Scan for the cell matching the given text and deliver its (X, Y) coordinate at center. 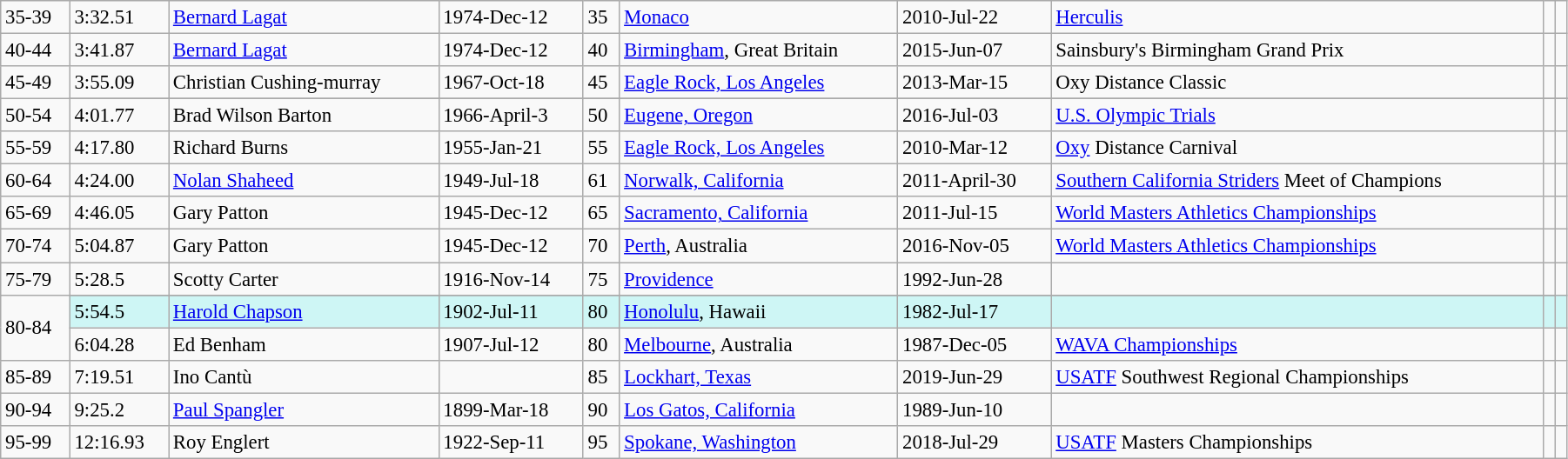
1902-Jul-11 (511, 311)
4:17.80 (118, 148)
Lockhart, Texas (759, 376)
75 (601, 279)
Christian Cushing-murray (304, 83)
2015-Jun-07 (975, 50)
Roy Englert (304, 442)
Spokane, Washington (759, 442)
2011-Jul-15 (975, 213)
60-64 (35, 181)
Norwalk, California (759, 181)
Southern California Striders Meet of Champions (1297, 181)
Ino Cantù (304, 376)
Ed Benham (304, 344)
90 (601, 409)
1967-Oct-18 (511, 83)
2010-Mar-12 (975, 148)
12:16.93 (118, 442)
Perth, Australia (759, 246)
70-74 (35, 246)
Herculis (1297, 17)
Los Gatos, California (759, 409)
1907-Jul-12 (511, 344)
80-84 (35, 327)
Scotty Carter (304, 279)
85 (601, 376)
Providence (759, 279)
Melbourne, Australia (759, 344)
65 (601, 213)
1955-Jan-21 (511, 148)
70 (601, 246)
95 (601, 442)
40 (601, 50)
4:01.77 (118, 116)
2011-April-30 (975, 181)
1992-Jun-28 (975, 279)
U.S. Olympic Trials (1297, 116)
2019-Jun-29 (975, 376)
85-89 (35, 376)
2016-Jul-03 (975, 116)
Harold Chapson (304, 311)
2018-Jul-29 (975, 442)
1922-Sep-11 (511, 442)
Nolan Shaheed (304, 181)
55 (601, 148)
50 (601, 116)
40-44 (35, 50)
Brad Wilson Barton (304, 116)
Paul Spangler (304, 409)
USATF Southwest Regional Championships (1297, 376)
USATF Masters Championships (1297, 442)
WAVA Championships (1297, 344)
6:04.28 (118, 344)
Oxy Distance Carnival (1297, 148)
4:46.05 (118, 213)
65-69 (35, 213)
45-49 (35, 83)
1987-Dec-05 (975, 344)
55-59 (35, 148)
1899-Mar-18 (511, 409)
Honolulu, Hawaii (759, 311)
1966-April-3 (511, 116)
90-94 (35, 409)
5:28.5 (118, 279)
4:24.00 (118, 181)
Birmingham, Great Britain (759, 50)
61 (601, 181)
1949-Jul-18 (511, 181)
Sacramento, California (759, 213)
Eugene, Oregon (759, 116)
2010-Jul-22 (975, 17)
95-99 (35, 442)
3:41.87 (118, 50)
75-79 (35, 279)
5:54.5 (118, 311)
3:55.09 (118, 83)
Sainsbury's Birmingham Grand Prix (1297, 50)
Richard Burns (304, 148)
1989-Jun-10 (975, 409)
35-39 (35, 17)
Monaco (759, 17)
Oxy Distance Classic (1297, 83)
2013-Mar-15 (975, 83)
5:04.87 (118, 246)
45 (601, 83)
50-54 (35, 116)
1916-Nov-14 (511, 279)
9:25.2 (118, 409)
2016-Nov-05 (975, 246)
1982-Jul-17 (975, 311)
7:19.51 (118, 376)
3:32.51 (118, 17)
35 (601, 17)
